From the cell containing the given text, extract its center point as [X, Y] coordinate. 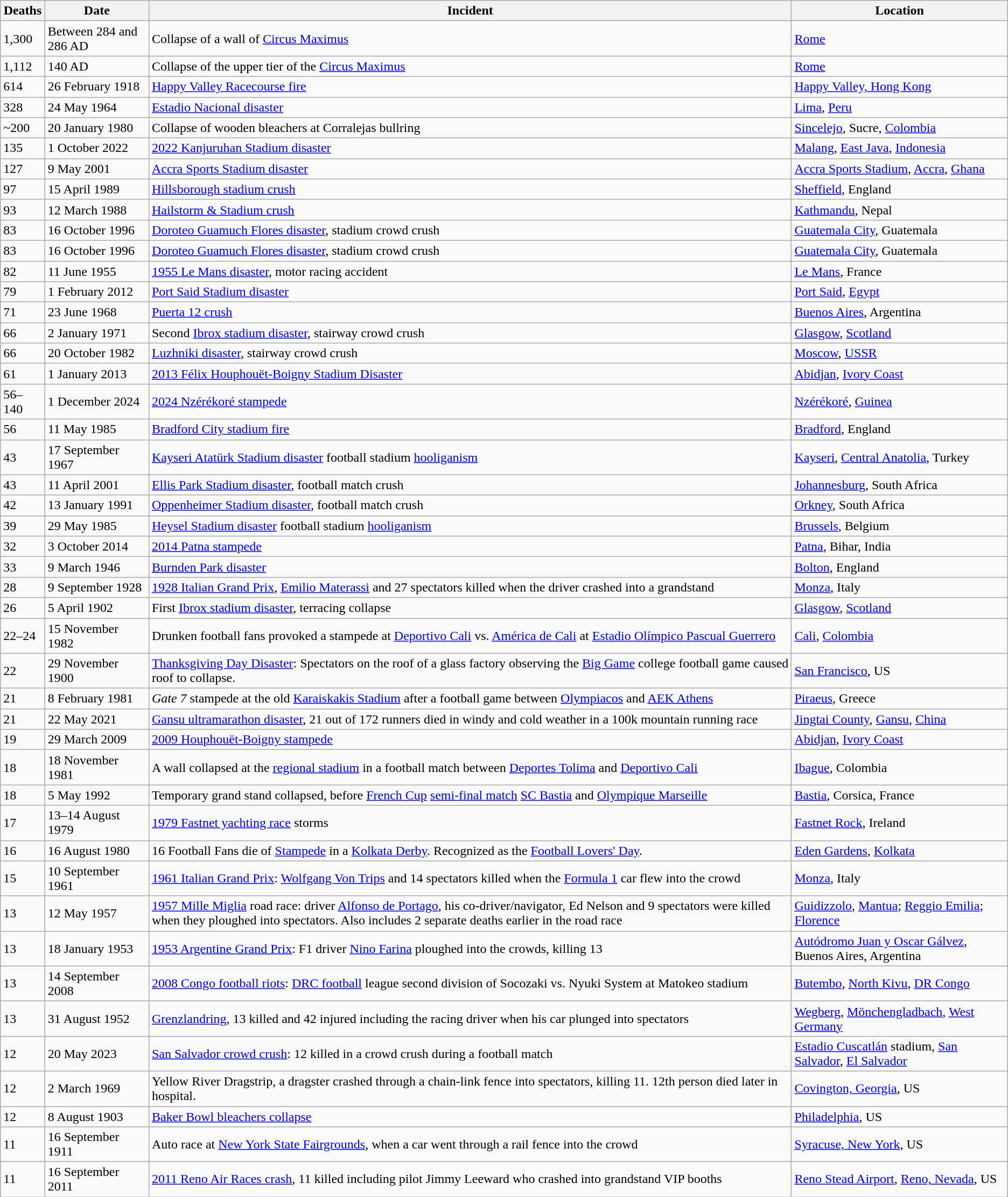
127 [23, 169]
Thanksgiving Day Disaster: Spectators on the roof of a glass factory observing the Big Game college football game caused roof to collapse. [470, 671]
17 [23, 823]
Cali, Colombia [899, 636]
19 [23, 740]
10 September 1961 [97, 878]
Bastia, Corsica, France [899, 795]
22 May 2021 [97, 719]
2011 Reno Air Races crash, 11 killed including pilot Jimmy Leeward who crashed into grandstand VIP booths [470, 1180]
39 [23, 526]
16 September 2011 [97, 1180]
Grenzlandring, 13 killed and 42 injured including the racing driver when his car plunged into spectators [470, 1018]
Yellow River Dragstrip, a dragster crashed through a chain-link fence into spectators, killing 11. 12th person died later in hospital. [470, 1088]
13–14 August 1979 [97, 823]
20 October 1982 [97, 353]
56 [23, 429]
11 June 1955 [97, 271]
42 [23, 505]
2024 Nzérékoré stampede [470, 402]
Moscow, USSR [899, 353]
23 June 1968 [97, 312]
2008 Congo football riots: DRC football league second division of Socozaki vs. Nyuki System at Matokeo stadium [470, 984]
8 February 1981 [97, 699]
29 March 2009 [97, 740]
1,112 [23, 66]
1955 Le Mans disaster, motor racing accident [470, 271]
33 [23, 567]
2013 Félix Houphouët-Boigny Stadium Disaster [470, 374]
2022 Kanjuruhan Stadium disaster [470, 148]
Nzérékoré, Guinea [899, 402]
1 December 2024 [97, 402]
Heysel Stadium disaster football stadium hooliganism [470, 526]
Gate 7 stampede at the old Karaiskakis Stadium after a football game between Olympiacos and AEK Athens [470, 699]
Philadelphia, US [899, 1117]
Baker Bowl bleachers collapse [470, 1117]
135 [23, 148]
Reno Stead Airport, Reno, Nevada, US [899, 1180]
Patna, Bihar, India [899, 546]
2 January 1971 [97, 333]
56–140 [23, 402]
Covington, Georgia, US [899, 1088]
Hailstorm & Stadium crush [470, 210]
29 May 1985 [97, 526]
22 [23, 671]
2 March 1969 [97, 1088]
Ellis Park Stadium disaster, football match crush [470, 485]
614 [23, 87]
15 [23, 878]
Temporary grand stand collapsed, before French Cup semi-final match SC Bastia and Olympique Marseille [470, 795]
1953 Argentine Grand Prix: F1 driver Nino Farina ploughed into the crowds, killing 13 [470, 948]
Collapse of the upper tier of the Circus Maximus [470, 66]
18 November 1981 [97, 767]
28 [23, 587]
Wegberg, Mönchengladbach, West Germany [899, 1018]
18 January 1953 [97, 948]
24 May 1964 [97, 107]
16 [23, 851]
20 May 2023 [97, 1054]
Happy Valley Racecourse fire [470, 87]
26 [23, 608]
Drunken football fans provoked a stampede at Deportivo Cali vs. América de Cali at Estadio Olímpico Pascual Guerrero [470, 636]
San Salvador crowd crush: 12 killed in a crowd crush during a football match [470, 1054]
14 September 2008 [97, 984]
Jingtai County, Gansu, China [899, 719]
Collapse of wooden bleachers at Corralejas bullring [470, 128]
Kayseri, Central Anatolia, Turkey [899, 457]
Malang, East Java, Indonesia [899, 148]
Brussels, Belgium [899, 526]
15 November 1982 [97, 636]
16 August 1980 [97, 851]
Bolton, England [899, 567]
Lima, Peru [899, 107]
97 [23, 189]
Fastnet Rock, Ireland [899, 823]
First Ibrox stadium disaster, terracing collapse [470, 608]
~200 [23, 128]
A wall collapsed at the regional stadium in a football match between Deportes Tolima and Deportivo Cali [470, 767]
Location [899, 11]
Eden Gardens, Kolkata [899, 851]
Orkney, South Africa [899, 505]
9 September 1928 [97, 587]
22–24 [23, 636]
Le Mans, France [899, 271]
Kayseri Atatürk Stadium disaster football stadium hooliganism [470, 457]
8 August 1903 [97, 1117]
Johannesburg, South Africa [899, 485]
15 April 1989 [97, 189]
1 January 2013 [97, 374]
12 March 1988 [97, 210]
32 [23, 546]
93 [23, 210]
Second Ibrox stadium disaster, stairway crowd crush [470, 333]
Burnden Park disaster [470, 567]
31 August 1952 [97, 1018]
Bradford, England [899, 429]
16 Football Fans die of Stampede in a Kolkata Derby. Recognized as the Football Lovers' Day. [470, 851]
Collapse of a wall of Circus Maximus [470, 39]
Kathmandu, Nepal [899, 210]
San Francisco, US [899, 671]
1928 Italian Grand Prix, Emilio Materassi and 27 spectators killed when the driver crashed into a grandstand [470, 587]
Puerta 12 crush [470, 312]
Accra Sports Stadium, Accra, Ghana [899, 169]
Sheffield, England [899, 189]
Happy Valley, Hong Kong [899, 87]
2014 Patna stampede [470, 546]
26 February 1918 [97, 87]
13 January 1991 [97, 505]
Oppenheimer Stadium disaster, football match crush [470, 505]
Gansu ultramarathon disaster, 21 out of 172 runners died in windy and cold weather in a 100k mountain running race [470, 719]
Luzhniki disaster, stairway crowd crush [470, 353]
Deaths [23, 11]
3 October 2014 [97, 546]
12 May 1957 [97, 914]
Autódromo Juan y Oscar Gálvez, Buenos Aires, Argentina [899, 948]
5 May 1992 [97, 795]
Hillsborough stadium crush [470, 189]
1 February 2012 [97, 292]
11 April 2001 [97, 485]
Bradford City stadium fire [470, 429]
2009 Houphouët-Boigny stampede [470, 740]
5 April 1902 [97, 608]
Port Said, Egypt [899, 292]
1,300 [23, 39]
Date [97, 11]
1 October 2022 [97, 148]
9 May 2001 [97, 169]
Guidizzolo, Mantua; Reggio Emilia; Florence [899, 914]
1979 Fastnet yachting race storms [470, 823]
Estadio Nacional disaster [470, 107]
Ibague, Colombia [899, 767]
Between 284 and 286 AD [97, 39]
9 March 1946 [97, 567]
Incident [470, 11]
Estadio Cuscatlán stadium, San Salvador, El Salvador [899, 1054]
Accra Sports Stadium disaster [470, 169]
Sincelejo, Sucre, Colombia [899, 128]
Butembo, North Kivu, DR Congo [899, 984]
79 [23, 292]
11 May 1985 [97, 429]
Port Said Stadium disaster [470, 292]
61 [23, 374]
140 AD [97, 66]
Piraeus, Greece [899, 699]
16 September 1911 [97, 1144]
Syracuse, New York, US [899, 1144]
17 September 1967 [97, 457]
20 January 1980 [97, 128]
71 [23, 312]
328 [23, 107]
82 [23, 271]
1961 Italian Grand Prix: Wolfgang Von Trips and 14 spectators killed when the Formula 1 car flew into the crowd [470, 878]
29 November 1900 [97, 671]
Auto race at New York State Fairgrounds, when a car went through a rail fence into the crowd [470, 1144]
Buenos Aires, Argentina [899, 312]
